Provide the (X, Y) coordinate of the cell's center where the given text is located.  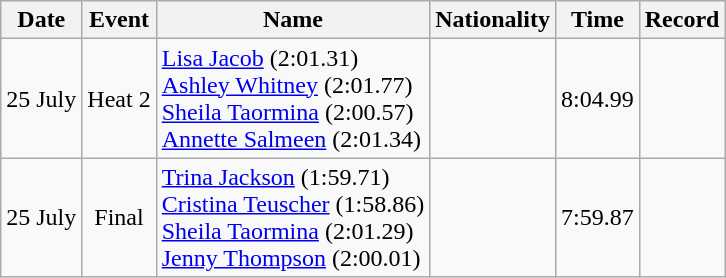
Final (119, 218)
Record (682, 20)
7:59.87 (597, 218)
Date (42, 20)
Trina Jackson (1:59.71)Cristina Teuscher (1:58.86)Sheila Taormina (2:01.29)Jenny Thompson (2:00.01) (293, 218)
Lisa Jacob (2:01.31)Ashley Whitney (2:01.77)Sheila Taormina (2:00.57)Annette Salmeen (2:01.34) (293, 98)
Heat 2 (119, 98)
Time (597, 20)
Name (293, 20)
8:04.99 (597, 98)
Event (119, 20)
Nationality (493, 20)
